Scan for the cell matching the given text and deliver its [x, y] coordinate at center. 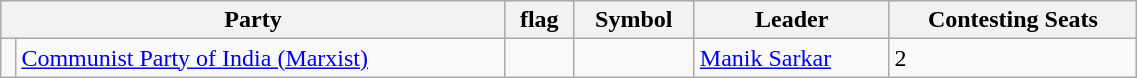
flag [539, 20]
Leader [792, 20]
Contesting Seats [1013, 20]
2 [1013, 58]
Symbol [634, 20]
Party [254, 20]
Communist Party of India (Marxist) [260, 58]
Manik Sarkar [792, 58]
